Output the [X, Y] coordinate of the center of the cell containing the given text.  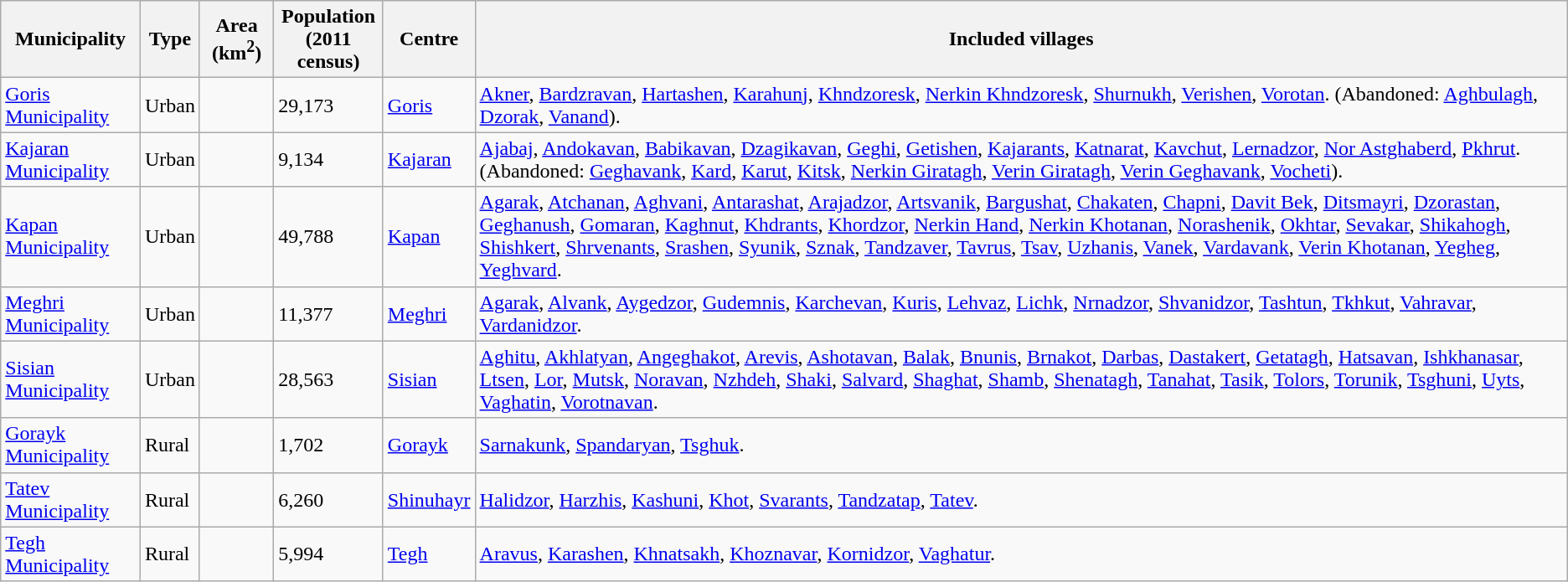
11,377 [328, 313]
6,260 [328, 499]
9,134 [328, 159]
Population(2011 census) [328, 39]
Gorayk Municipality [70, 446]
Halidzor, Harzhis, Kashuni, Khot, Svarants, Tandzatap, Tatev. [1021, 499]
1,702 [328, 446]
Goris Municipality [70, 106]
29,173 [328, 106]
Shinuhayr [429, 499]
Sarnakunk, Spandaryan, Tsghuk. [1021, 446]
Type [169, 39]
Gorayk [429, 446]
Centre [429, 39]
Meghri [429, 313]
Kajaran [429, 159]
Included villages [1021, 39]
Goris [429, 106]
Kapan Municipality [70, 236]
Akner, Bardzravan, Hartashen, Karahunj, Khndzoresk, Nerkin Khndzoresk, Shurnukh, Verishen, Vorotan. (Abandoned: Aghbulagh, Dzorak, Vanand). [1021, 106]
Agarak, Alvank, Aygedzor, Gudemnis, Karchevan, Kuris, Lehvaz, Lichk, Nrnadzor, Shvanidzor, Tashtun, Tkhkut, Vahravar, Vardanidzor. [1021, 313]
Sisian [429, 379]
Tatev Municipality [70, 499]
Sisian Municipality [70, 379]
Aravus, Karashen, Khnatsakh, Khoznavar, Kornidzor, Vaghatur. [1021, 554]
Municipality [70, 39]
Kapan [429, 236]
28,563 [328, 379]
Tegh [429, 554]
49,788 [328, 236]
Kajaran Municipality [70, 159]
Meghri Municipality [70, 313]
Tegh Municipality [70, 554]
Area (km2) [236, 39]
5,994 [328, 554]
